Identify which cell holds the provided text, then report its (X, Y) central coordinate. 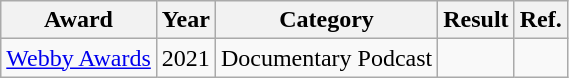
Year (186, 20)
2021 (186, 58)
Documentary Podcast (326, 58)
Award (79, 20)
Category (326, 20)
Webby Awards (79, 58)
Result (476, 20)
Ref. (540, 20)
